Provide the (x, y) coordinate of the cell's center where the given text is located.  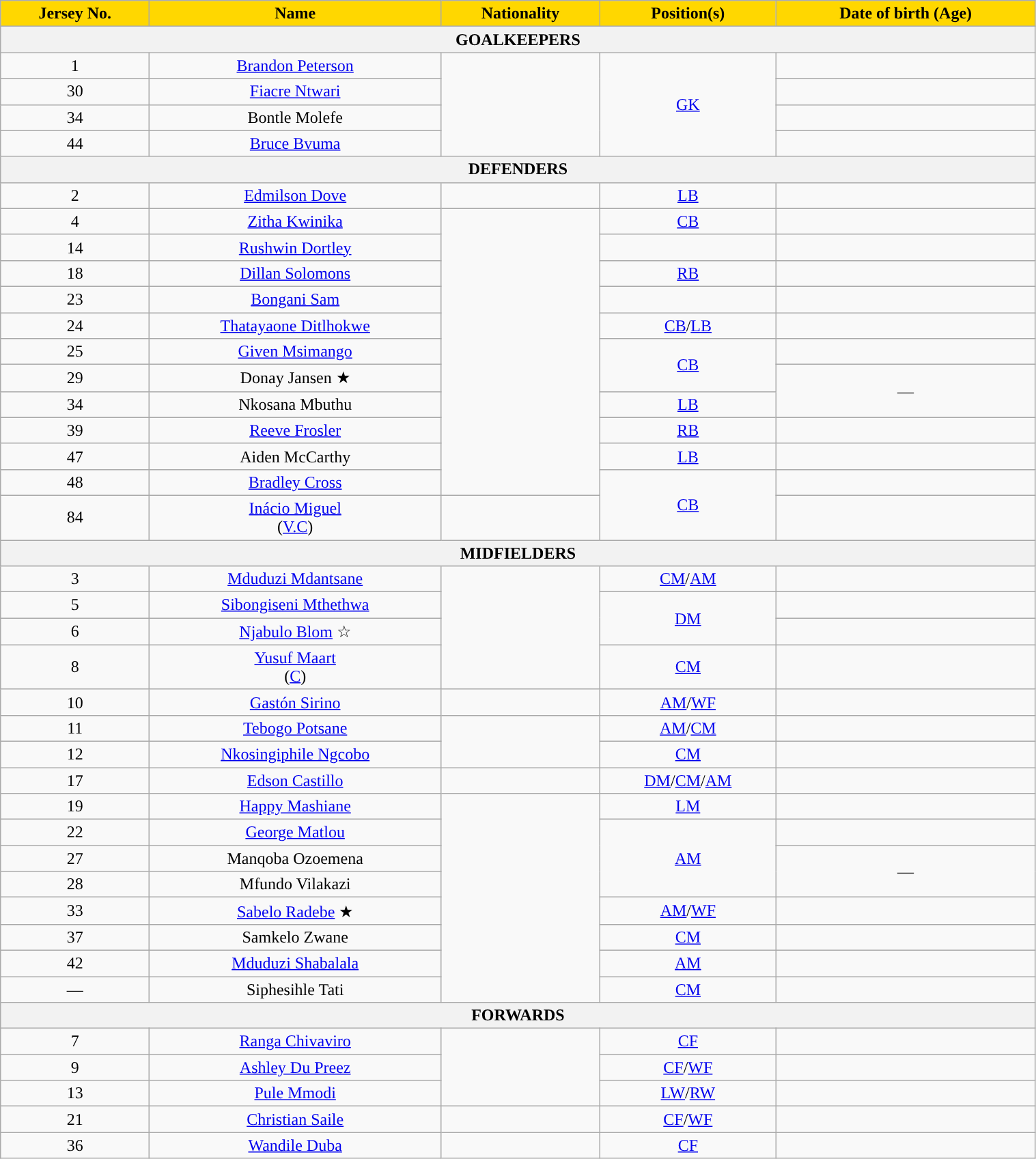
DM (688, 619)
Wandile Duba (295, 1145)
Bontle Molefe (295, 117)
GOALKEEPERS (518, 40)
GK (688, 104)
Given Msimango (295, 352)
14 (75, 247)
Mduduzi Shabalala (295, 963)
36 (75, 1145)
30 (75, 92)
Siphesihle Tati (295, 990)
13 (75, 1093)
6 (75, 632)
Bruce Bvuma (295, 143)
23 (75, 299)
7 (75, 1042)
Aiden McCarthy (295, 456)
DEFENDERS (518, 169)
9 (75, 1067)
Happy Mashiane (295, 807)
48 (75, 482)
Sabelo Radebe ★ (295, 911)
Position(s) (688, 14)
DM/CM/AM (688, 781)
Bongani Sam (295, 299)
Sibongiseni Mthethwa (295, 605)
Christian Saile (295, 1119)
37 (75, 937)
84 (75, 518)
LM (688, 807)
33 (75, 911)
1 (75, 66)
George Matlou (295, 833)
42 (75, 963)
LW/RW (688, 1093)
MIDFIELDERS (518, 553)
Yusuf Maart(C) (295, 667)
FORWARDS (518, 1016)
Name (295, 14)
Date of birth (Age) (906, 14)
17 (75, 781)
11 (75, 728)
39 (75, 430)
4 (75, 221)
Ashley Du Preez (295, 1067)
24 (75, 326)
Edmilson Dove (295, 195)
Dillan Solomons (295, 273)
Zitha Kwinika (295, 221)
Nationality (520, 14)
Pule Mmodi (295, 1093)
Reeve Frosler (295, 430)
Samkelo Zwane (295, 937)
CM/AM (688, 579)
25 (75, 352)
10 (75, 702)
Fiacre Ntwari (295, 92)
22 (75, 833)
3 (75, 579)
47 (75, 456)
Rushwin Dortley (295, 247)
2 (75, 195)
44 (75, 143)
21 (75, 1119)
5 (75, 605)
Inácio Miguel(V.C) (295, 518)
Gastón Sirino (295, 702)
Nkosingiphile Ngcobo (295, 754)
Thatayaone Ditlhokwe (295, 326)
Ranga Chivaviro (295, 1042)
Nkosana Mbuthu (295, 404)
Edson Castillo (295, 781)
27 (75, 858)
Jersey No. (75, 14)
8 (75, 667)
Njabulo Blom ☆ (295, 632)
Mduduzi Mdantsane (295, 579)
Tebogo Potsane (295, 728)
Donay Jansen ★ (295, 378)
12 (75, 754)
Manqoba Ozoemena (295, 858)
29 (75, 378)
19 (75, 807)
28 (75, 884)
Bradley Cross (295, 482)
AM/CM (688, 728)
CB/LB (688, 326)
Mfundo Vilakazi (295, 884)
Brandon Peterson (295, 66)
18 (75, 273)
